Provide the (x, y) coordinate of the cell's center where the given text is located.  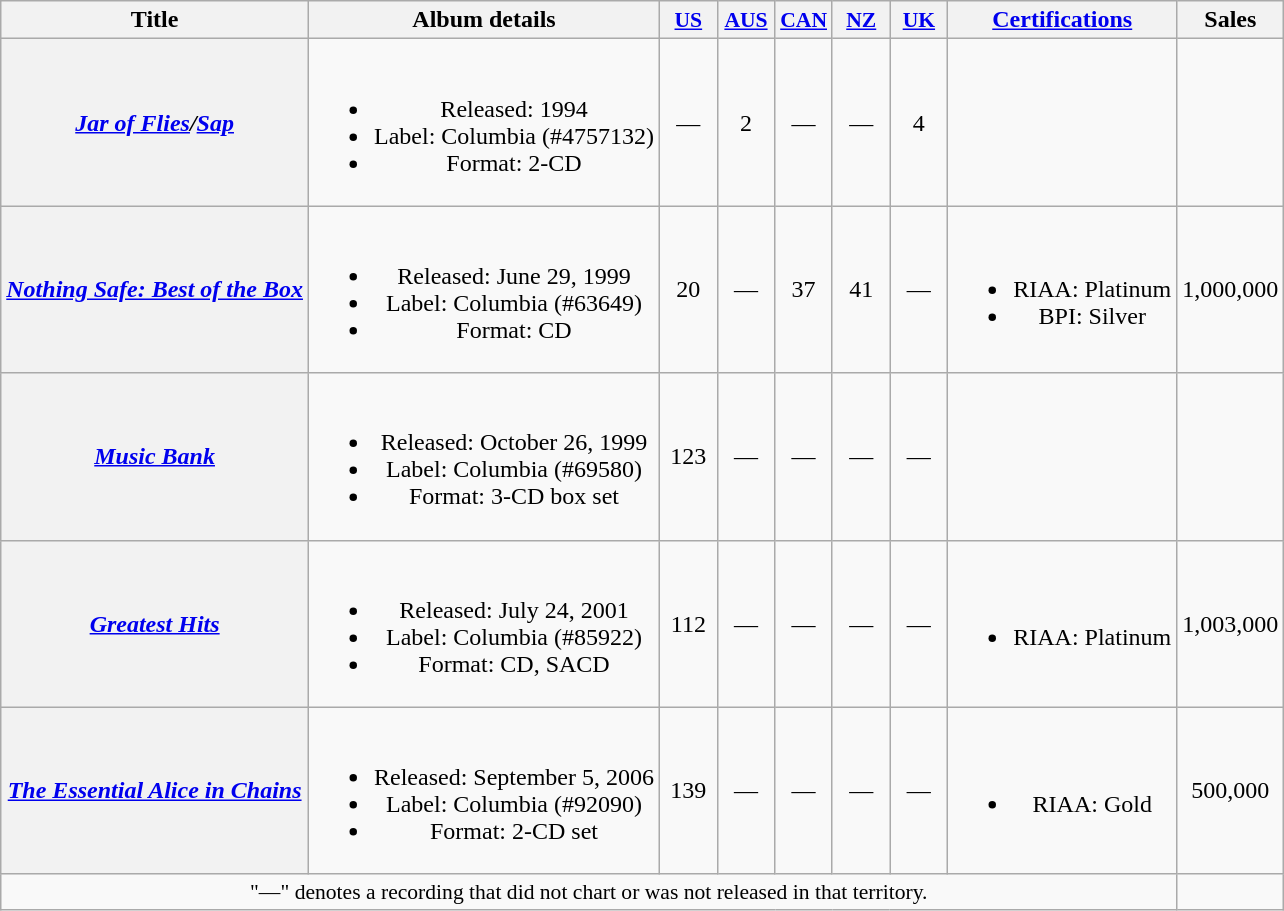
Album details (484, 20)
41 (861, 290)
RIAA: PlatinumBPI: Silver (1062, 290)
CAN (804, 20)
RIAA: Gold (1062, 790)
500,000 (1230, 790)
Released: October 26, 1999Label: Columbia (#69580)Format: 3-CD box set (484, 456)
139 (689, 790)
Jar of Flies/Sap (155, 122)
1,003,000 (1230, 624)
1,000,000 (1230, 290)
37 (804, 290)
The Essential Alice in Chains (155, 790)
Released: July 24, 2001Label: Columbia (#85922)Format: CD, SACD (484, 624)
Released: September 5, 2006Label: Columbia (#92090)Format: 2-CD set (484, 790)
112 (689, 624)
4 (919, 122)
Nothing Safe: Best of the Box (155, 290)
Title (155, 20)
NZ (861, 20)
AUS (746, 20)
UK (919, 20)
Released: 1994Label: Columbia (#4757132)Format: 2-CD (484, 122)
20 (689, 290)
"—" denotes a recording that did not chart or was not released in that territory. (589, 892)
2 (746, 122)
Music Bank (155, 456)
RIAA: Platinum (1062, 624)
Greatest Hits (155, 624)
US (689, 20)
Certifications (1062, 20)
Released: June 29, 1999Label: Columbia (#63649)Format: CD (484, 290)
123 (689, 456)
Sales (1230, 20)
